Return (x, y) of the center of cell containing provided text 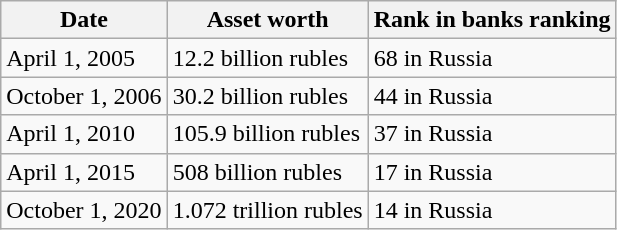
68 in Russia (492, 58)
October 1, 2006 (84, 96)
12.2 billion rubles (268, 58)
44 in Russia (492, 96)
April 1, 2010 (84, 134)
April 1, 2015 (84, 172)
508 billion rubles (268, 172)
17 in Russia (492, 172)
Rank in banks ranking (492, 20)
Date (84, 20)
April 1, 2005 (84, 58)
1.072 trillion rubles (268, 210)
105.9 billion rubles (268, 134)
Asset worth (268, 20)
37 in Russia (492, 134)
30.2 billion rubles (268, 96)
14 in Russia (492, 210)
October 1, 2020 (84, 210)
